Extract the [X, Y] coordinate from the center of the cell holding the provided text.  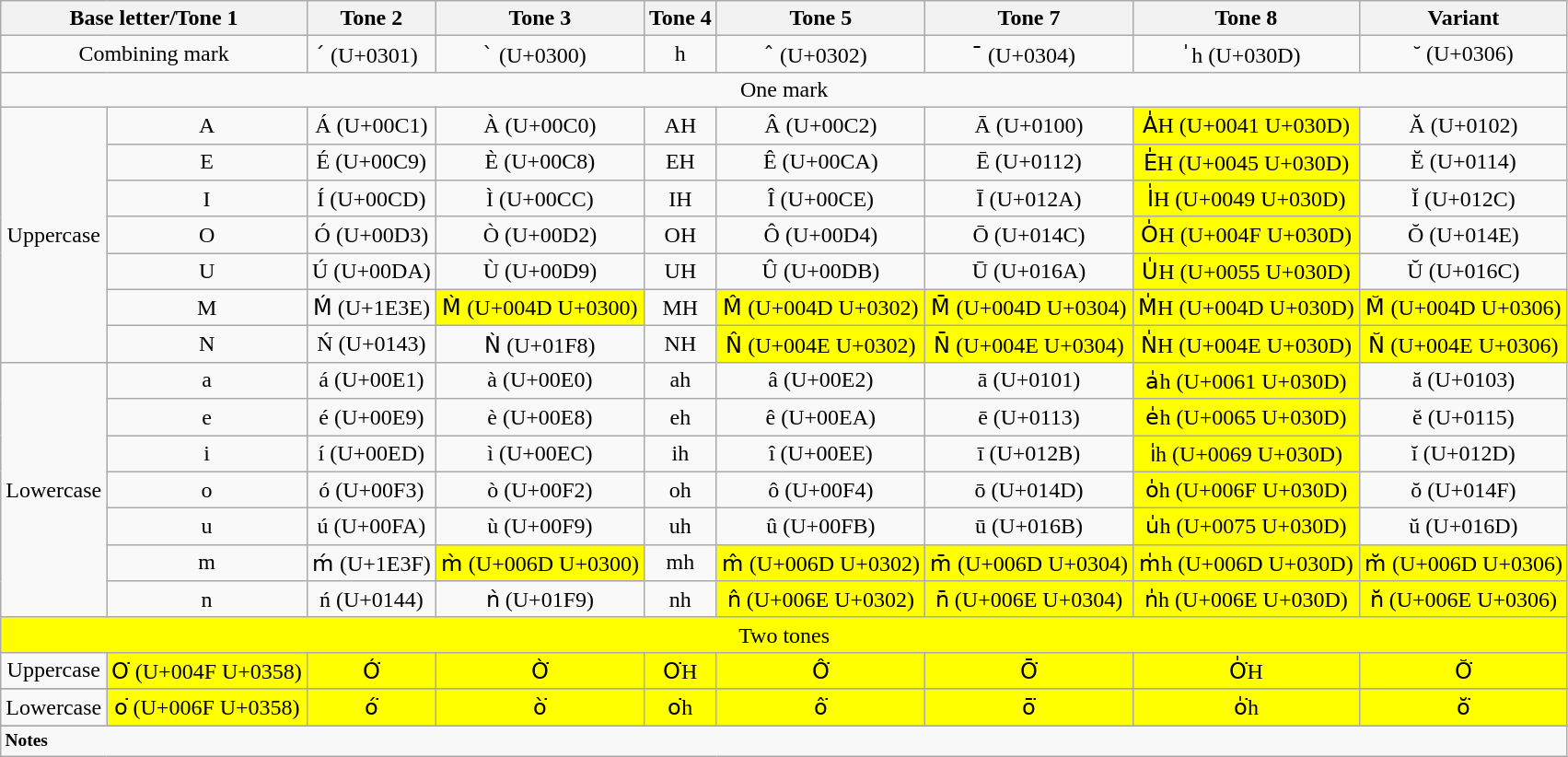
ī (U+012B) [1028, 453]
Ó͘ [371, 670]
n̄ (U+006E U+0304) [1028, 600]
Ò (U+00D2) [540, 235]
ḿ (U+1E3F) [371, 563]
Ō͘ [1028, 670]
eh [679, 417]
ì (U+00EC) [540, 453]
IH [679, 199]
m̄ (U+006D U+0304) [1028, 563]
Ū (U+016A) [1028, 272]
ō (U+014D) [1028, 490]
i̍h (U+0069 U+030D) [1247, 453]
N [207, 344]
ê (U+00EA) [820, 417]
Variant [1463, 18]
n̆ (U+006E U+0306) [1463, 600]
Tone 8 [1247, 18]
ĭ (U+012D) [1463, 453]
One mark [784, 89]
ò (U+00F2) [540, 490]
OH [679, 235]
Ī (U+012A) [1028, 199]
M̄ (U+004D U+0304) [1028, 308]
́ (U+0301) [371, 54]
Ŏ͘ [1463, 670]
Ń (U+0143) [371, 344]
î (U+00EE) [820, 453]
I [207, 199]
N̂ (U+004E U+0302) [820, 344]
Ē (U+0112) [1028, 162]
Tone 7 [1028, 18]
u [207, 527]
À (U+00C0) [540, 125]
Ĭ (U+012C) [1463, 199]
A [207, 125]
m̀ (U+006D U+0300) [540, 563]
Ĕ (U+0114) [1463, 162]
ô͘ [820, 707]
ǹ (U+01F9) [540, 600]
E̍H (U+0045 U+030D) [1247, 162]
n [207, 600]
ó͘ [371, 707]
Ó (U+00D3) [371, 235]
Base letter/Tone 1 [155, 18]
a [207, 380]
˘ (U+0306) [1463, 54]
Ú (U+00DA) [371, 272]
é (U+00E9) [371, 417]
A̍H (U+0041 U+030D) [1247, 125]
Ê (U+00CA) [820, 162]
a̍h (U+0061 U+030D) [1247, 380]
á (U+00E1) [371, 380]
Ŭ (U+016C) [1463, 272]
mh [679, 563]
à (U+00E0) [540, 380]
Á (U+00C1) [371, 125]
ĕ (U+0115) [1463, 417]
ò͘ [540, 707]
Ḿ (U+1E3E) [371, 308]
n̂ (U+006E U+0302) [820, 600]
ó (U+00F3) [371, 490]
ô (U+00F4) [820, 490]
O̍H (U+004F U+030D) [1247, 235]
̍h (U+030D) [1247, 54]
Ù (U+00D9) [540, 272]
ŭ (U+016D) [1463, 527]
N̍H (U+004E U+030D) [1247, 344]
e [207, 417]
EH [679, 162]
̀ (U+0300) [540, 54]
Î (U+00CE) [820, 199]
m̂ (U+006D U+0302) [820, 563]
Tone 2 [371, 18]
Ì (U+00CC) [540, 199]
o̍͘h [1247, 707]
o͘ (U+006F U+0358) [207, 707]
m̍h (U+006D U+030D) [1247, 563]
m̆ (U+006D U+0306) [1463, 563]
n̍h (U+006E U+030D) [1247, 600]
È (U+00C8) [540, 162]
o͘h [679, 707]
ă (U+0103) [1463, 380]
ih [679, 453]
O͘H [679, 670]
M̀ (U+004D U+0300) [540, 308]
Ă (U+0102) [1463, 125]
Tone 5 [820, 18]
ù (U+00F9) [540, 527]
AH [679, 125]
nh [679, 600]
Ǹ (U+01F8) [540, 344]
ú (U+00FA) [371, 527]
O͘ (U+004F U+0358) [207, 670]
â (U+00E2) [820, 380]
í (U+00ED) [371, 453]
ŏ (U+014F) [1463, 490]
Í (U+00CD) [371, 199]
Ô (U+00D4) [820, 235]
Û (U+00DB) [820, 272]
h [679, 54]
É (U+00C9) [371, 162]
Combining mark [155, 54]
oh [679, 490]
û (U+00FB) [820, 527]
M [207, 308]
u̍h (U+0075 U+030D) [1247, 527]
ah [679, 380]
M̂ (U+004D U+0302) [820, 308]
O̍͘H [1247, 670]
ŏ͘ [1463, 707]
Tone 3 [540, 18]
è (U+00E8) [540, 417]
m [207, 563]
o [207, 490]
i [207, 453]
NH [679, 344]
uh [679, 527]
M̆ (U+004D U+0306) [1463, 308]
ń (U+0144) [371, 600]
Ô͘ [820, 670]
E [207, 162]
ā (U+0101) [1028, 380]
N̆ (U+004E U+0306) [1463, 344]
o̍h (U+006F U+030D) [1247, 490]
M̍H (U+004D U+030D) [1247, 308]
N̄ (U+004E U+0304) [1028, 344]
e̍h (U+0065 U+030D) [1247, 417]
̄ (U+0304) [1028, 54]
Ŏ (U+014E) [1463, 235]
Two tones [784, 635]
Notes [784, 740]
Â (U+00C2) [820, 125]
ē (U+0113) [1028, 417]
Tone 4 [679, 18]
U̍H (U+0055 U+030D) [1247, 272]
ū (U+016B) [1028, 527]
Ā (U+0100) [1028, 125]
Ō (U+014C) [1028, 235]
̂ (U+0302) [820, 54]
MH [679, 308]
UH [679, 272]
U [207, 272]
I̍H (U+0049 U+030D) [1247, 199]
O [207, 235]
ō͘ [1028, 707]
Ò͘ [540, 670]
